Pinpoint the cell where the given text exists, returning its (x, y) midpoint coordinate. 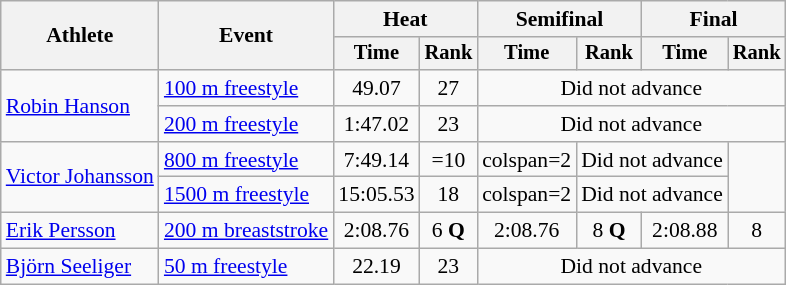
1500 m freestyle (246, 195)
22.19 (376, 267)
200 m freestyle (246, 124)
200 m breaststroke (246, 231)
Event (246, 36)
6 Q (449, 231)
Robin Hanson (80, 106)
Erik Persson (80, 231)
8 (757, 231)
Björn Seeliger (80, 267)
Victor Johansson (80, 178)
8 Q (609, 231)
100 m freestyle (246, 88)
Athlete (80, 36)
15:05.53 (376, 195)
18 (449, 195)
50 m freestyle (246, 267)
2:08.88 (685, 231)
27 (449, 88)
800 m freestyle (246, 160)
7:49.14 (376, 160)
=10 (449, 160)
1:47.02 (376, 124)
Semifinal (560, 19)
Final (714, 19)
Heat (405, 19)
49.07 (376, 88)
